Identify which cell holds the provided text, then report its [x, y] central coordinate. 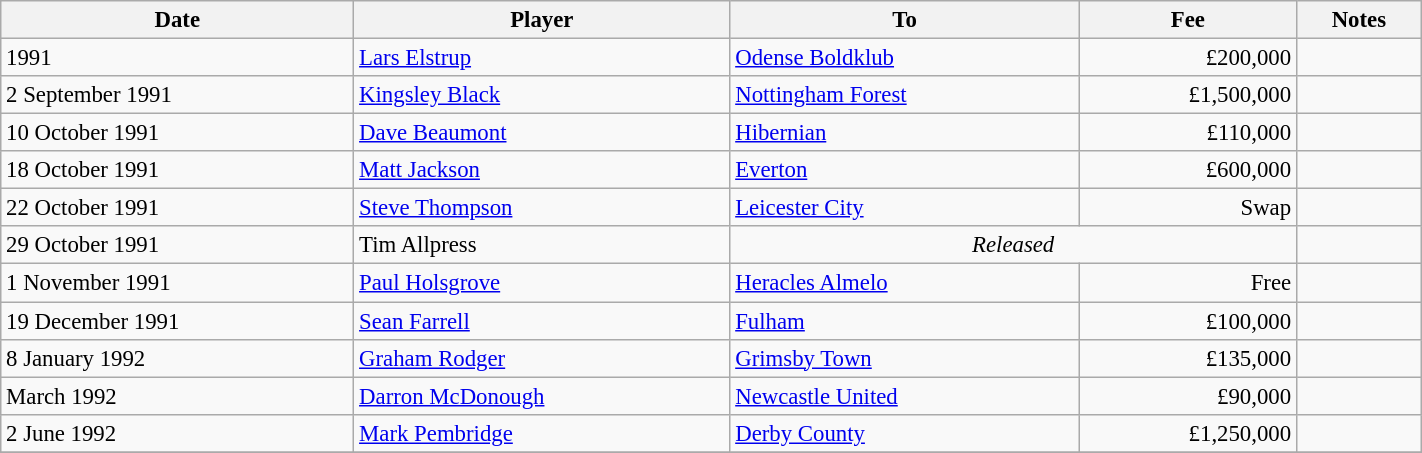
£1,250,000 [1188, 433]
Newcastle United [904, 396]
2 June 1992 [178, 433]
Leicester City [904, 208]
1 November 1991 [178, 283]
Hibernian [904, 133]
Matt Jackson [542, 170]
Tim Allpress [542, 245]
Paul Holsgrove [542, 283]
19 December 1991 [178, 321]
March 1992 [178, 396]
£200,000 [1188, 58]
Free [1188, 283]
Dave Beaumont [542, 133]
10 October 1991 [178, 133]
£600,000 [1188, 170]
£100,000 [1188, 321]
Released [1014, 245]
£110,000 [1188, 133]
Everton [904, 170]
Nottingham Forest [904, 95]
29 October 1991 [178, 245]
Steve Thompson [542, 208]
Date [178, 20]
Fee [1188, 20]
£135,000 [1188, 358]
Kingsley Black [542, 95]
£1,500,000 [1188, 95]
£90,000 [1188, 396]
2 September 1991 [178, 95]
Derby County [904, 433]
Grimsby Town [904, 358]
Graham Rodger [542, 358]
22 October 1991 [178, 208]
Mark Pembridge [542, 433]
Player [542, 20]
Lars Elstrup [542, 58]
8 January 1992 [178, 358]
To [904, 20]
Darron McDonough [542, 396]
Fulham [904, 321]
Swap [1188, 208]
Odense Boldklub [904, 58]
1991 [178, 58]
18 October 1991 [178, 170]
Notes [1358, 20]
Sean Farrell [542, 321]
Heracles Almelo [904, 283]
